Provide the [X, Y] coordinate of the cell's center where the given text is located.  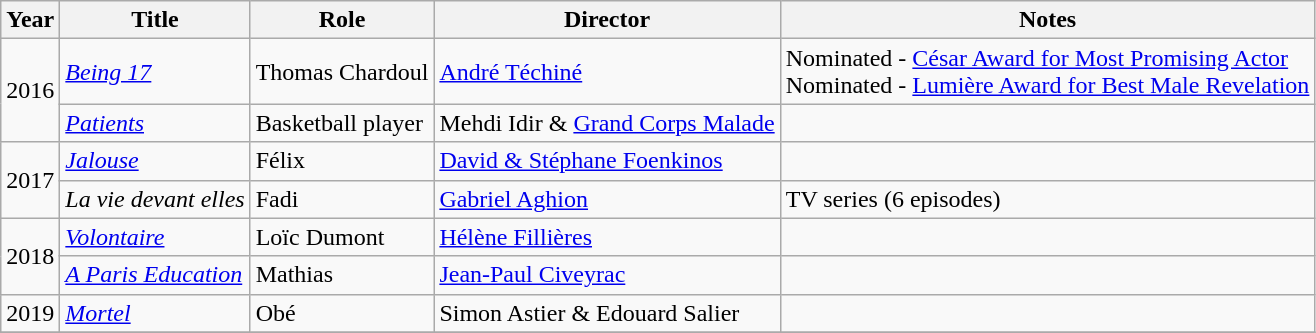
Fadi [342, 199]
Volontaire [155, 237]
Basketball player [342, 123]
André Téchiné [607, 72]
Mehdi Idir & Grand Corps Malade [607, 123]
Thomas Chardoul [342, 72]
Year [30, 20]
La vie devant elles [155, 199]
David & Stéphane Foenkinos [607, 161]
Patients [155, 123]
Félix [342, 161]
Simon Astier & Edouard Salier [607, 313]
Gabriel Aghion [607, 199]
Nominated - César Award for Most Promising ActorNominated - Lumière Award for Best Male Revelation [1048, 72]
Jalouse [155, 161]
Loïc Dumont [342, 237]
2019 [30, 313]
Being 17 [155, 72]
Hélène Fillières [607, 237]
2016 [30, 90]
Notes [1048, 20]
Mathias [342, 275]
2018 [30, 256]
Mortel [155, 313]
Jean-Paul Civeyrac [607, 275]
Role [342, 20]
Title [155, 20]
TV series (6 episodes) [1048, 199]
Director [607, 20]
A Paris Education [155, 275]
Obé [342, 313]
2017 [30, 180]
